Return [x, y] of the center of cell containing provided text 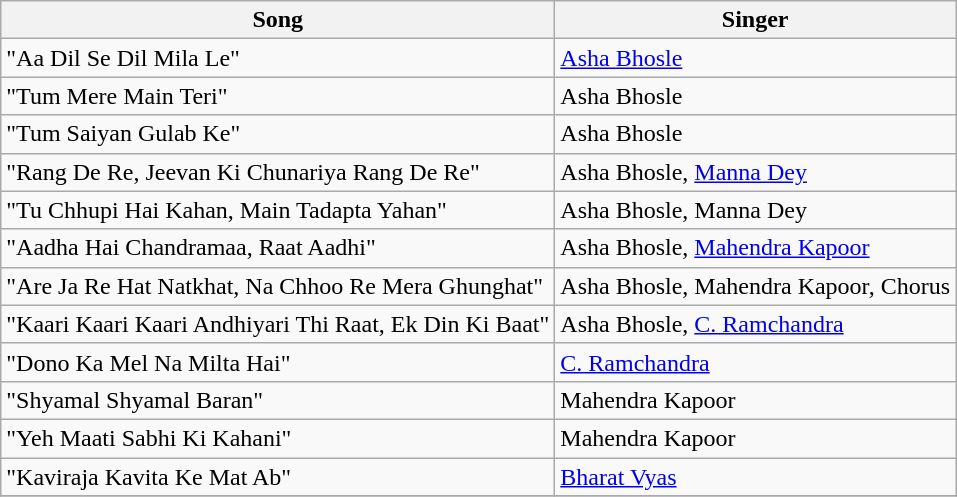
Asha Bhosle, Mahendra Kapoor, Chorus [756, 286]
"Shyamal Shyamal Baran" [278, 400]
"Are Ja Re Hat Natkhat, Na Chhoo Re Mera Ghunghat" [278, 286]
Bharat Vyas [756, 477]
"Yeh Maati Sabhi Ki Kahani" [278, 438]
"Kaviraja Kavita Ke Mat Ab" [278, 477]
Asha Bhosle, C. Ramchandra [756, 324]
"Dono Ka Mel Na Milta Hai" [278, 362]
"Kaari Kaari Kaari Andhiyari Thi Raat, Ek Din Ki Baat" [278, 324]
"Tum Saiyan Gulab Ke" [278, 134]
C. Ramchandra [756, 362]
Song [278, 20]
"Rang De Re, Jeevan Ki Chunariya Rang De Re" [278, 172]
Asha Bhosle, Mahendra Kapoor [756, 248]
Singer [756, 20]
"Tu Chhupi Hai Kahan, Main Tadapta Yahan" [278, 210]
"Aadha Hai Chandramaa, Raat Aadhi" [278, 248]
"Tum Mere Main Teri" [278, 96]
"Aa Dil Se Dil Mila Le" [278, 58]
